Extract the (X, Y) coordinate from the center of the cell holding the provided text.  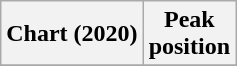
Chart (2020) (72, 34)
Peakposition (189, 34)
